From the cell containing the given text, extract its center point as [x, y] coordinate. 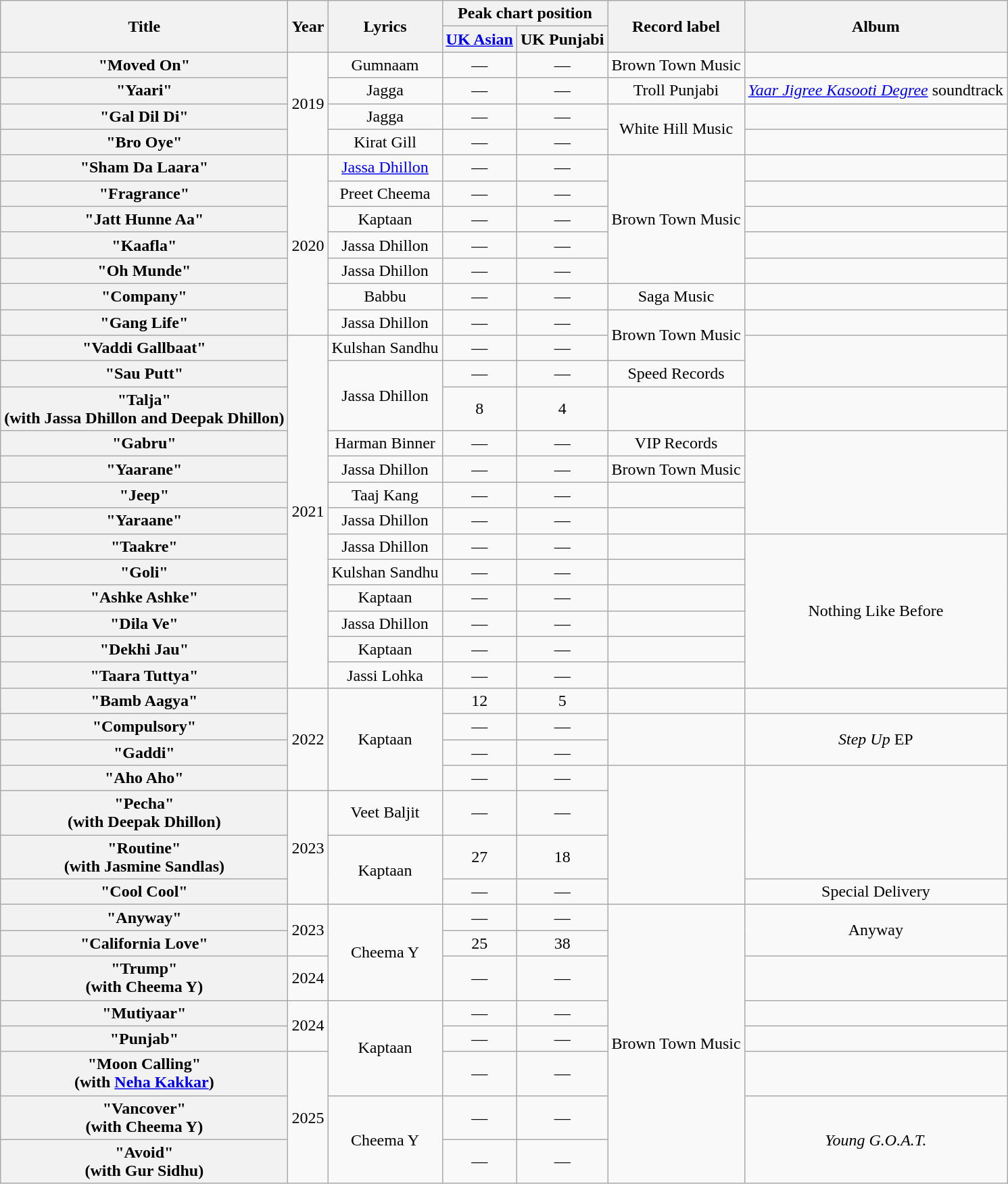
"Yaari" [145, 91]
"Pecha"(with Deepak Dhillon) [145, 813]
"Punjab" [145, 1039]
"Jatt Hunne Aa" [145, 219]
Lyrics [385, 26]
Year [308, 26]
"Trump" (with Cheema Y) [145, 978]
18 [562, 857]
Peak chart position [525, 14]
12 [479, 701]
"Moved On" [145, 65]
4 [562, 408]
Saga Music [676, 296]
"Oh Munde" [145, 270]
Taaj Kang [385, 495]
Young G.O.A.T. [875, 1139]
"Yaarane" [145, 469]
2025 [308, 1117]
25 [479, 943]
Nothing Like Before [875, 611]
"Bro Oye" [145, 142]
"Company" [145, 296]
"Mutiyaar" [145, 1013]
"Gang Life" [145, 323]
"Goli" [145, 572]
Album [875, 26]
Title [145, 26]
Speed Records [676, 374]
Gumnaam [385, 65]
38 [562, 943]
2020 [308, 245]
2022 [308, 739]
Step Up EP [875, 739]
Anyway [875, 930]
"Sham Da Laara" [145, 168]
"Moon Calling"(with Neha Kakkar) [145, 1074]
"Kaafla" [145, 245]
2019 [308, 103]
27 [479, 857]
"Ashke Ashke" [145, 598]
Jassi Lohka [385, 675]
"Vancover"(with Cheema Y) [145, 1117]
"Dekhi Jau" [145, 649]
"Gabru" [145, 444]
"Aho Aho" [145, 778]
2021 [308, 512]
"Yaraane" [145, 521]
UK Asian [479, 39]
Special Delivery [875, 892]
"Gal Dil Di" [145, 116]
Harman Binner [385, 444]
UK Punjabi [562, 39]
White Hill Music [676, 129]
"Taakre" [145, 546]
"Cool Cool" [145, 892]
"Dila Ve" [145, 623]
"Talja"(with Jassa Dhillon and Deepak Dhillon) [145, 408]
Troll Punjabi [676, 91]
"Compulsory" [145, 726]
"Sau Putt" [145, 374]
"Gaddi" [145, 753]
"California Love" [145, 943]
"Bamb Aagya" [145, 701]
Preet Cheema [385, 193]
"Avoid"(with Gur Sidhu) [145, 1162]
"Routine"(with Jasmine Sandlas) [145, 857]
Babbu [385, 296]
"Fragrance" [145, 193]
"Jeep" [145, 495]
Record label [676, 26]
8 [479, 408]
5 [562, 701]
VIP Records [676, 444]
"Vaddi Gallbaat" [145, 348]
"Taara Tuttya" [145, 675]
Yaar Jigree Kasooti Degree soundtrack [875, 91]
"Anyway" [145, 918]
Veet Baljit [385, 813]
Kirat Gill [385, 142]
